Pinpoint the cell where the given text exists, returning its [X, Y] midpoint coordinate. 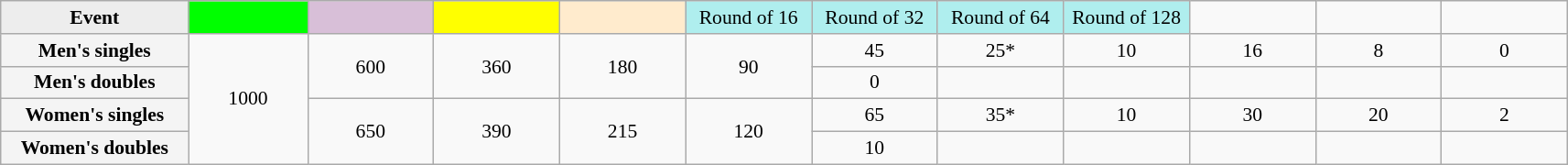
45 [874, 50]
Round of 64 [1000, 17]
90 [749, 66]
16 [1252, 50]
Men's singles [95, 50]
360 [497, 66]
600 [371, 66]
215 [622, 132]
35* [1000, 115]
20 [1379, 115]
30 [1252, 115]
8 [1379, 50]
Women's doubles [95, 148]
390 [497, 132]
1000 [248, 99]
65 [874, 115]
25* [1000, 50]
Round of 32 [874, 17]
2 [1505, 115]
650 [371, 132]
180 [622, 66]
Men's doubles [95, 82]
120 [749, 132]
Women's singles [95, 115]
Round of 16 [749, 17]
Event [95, 17]
Round of 128 [1127, 17]
